Search for the cell housing the specified text and yield its (x, y) center coordinate. 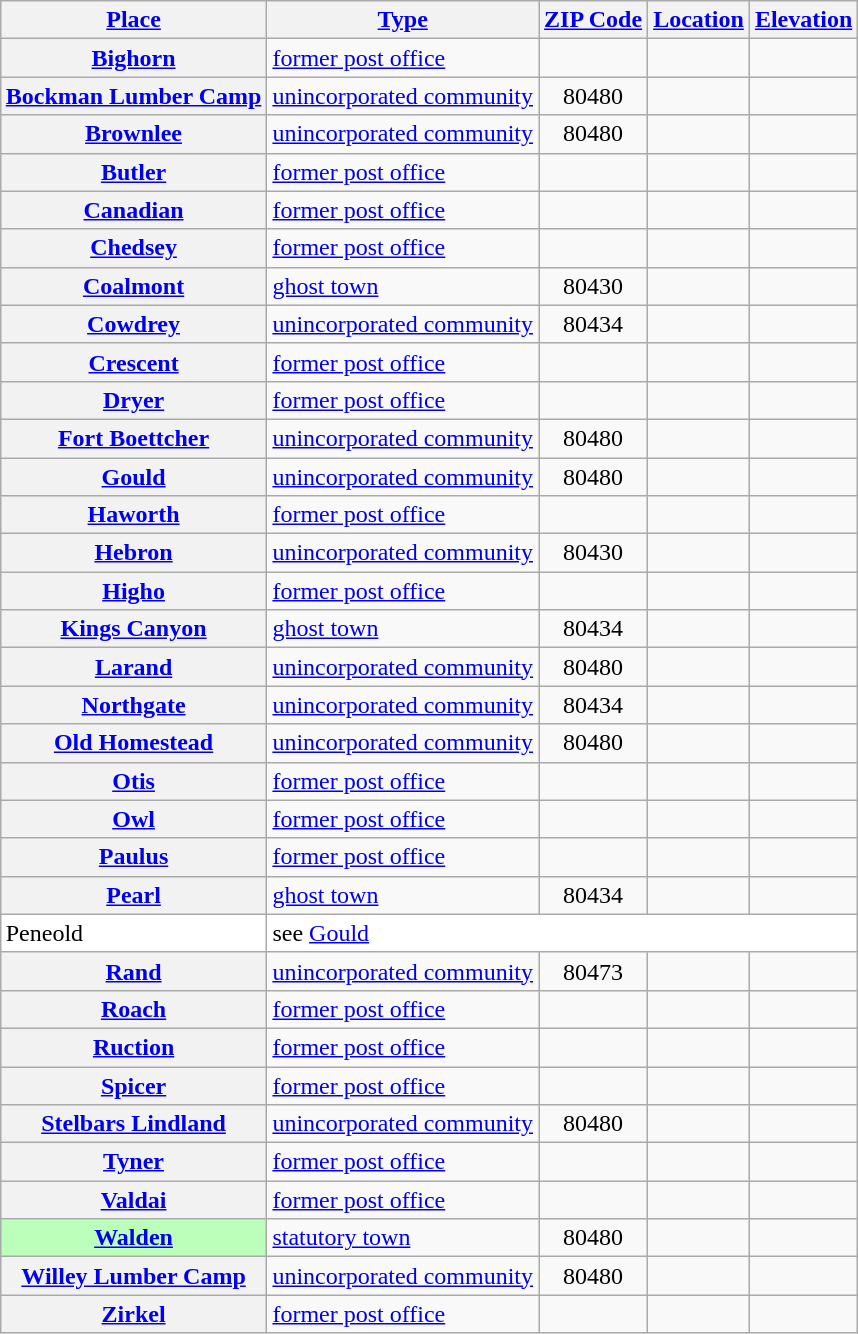
Dryer (134, 400)
ZIP Code (594, 20)
Chedsey (134, 248)
Stelbars Lindland (134, 1124)
Type (403, 20)
Otis (134, 781)
Larand (134, 667)
Bockman Lumber Camp (134, 96)
Kings Canyon (134, 629)
Valdai (134, 1200)
Zirkel (134, 1314)
Place (134, 20)
see Gould (562, 933)
Paulus (134, 857)
Haworth (134, 515)
Old Homestead (134, 743)
Crescent (134, 362)
Cowdrey (134, 324)
Spicer (134, 1085)
Roach (134, 1009)
Canadian (134, 210)
Walden (134, 1238)
Northgate (134, 705)
Pearl (134, 895)
Butler (134, 172)
Location (699, 20)
Hebron (134, 553)
Tyner (134, 1162)
Elevation (803, 20)
Owl (134, 819)
Ruction (134, 1047)
Rand (134, 971)
Brownlee (134, 134)
Willey Lumber Camp (134, 1276)
Coalmont (134, 286)
statutory town (403, 1238)
Higho (134, 591)
Peneold (134, 933)
Fort Boettcher (134, 438)
Gould (134, 477)
Bighorn (134, 58)
80473 (594, 971)
